For the text-containing cell, return its midpoint in (X, Y) coordinate format. 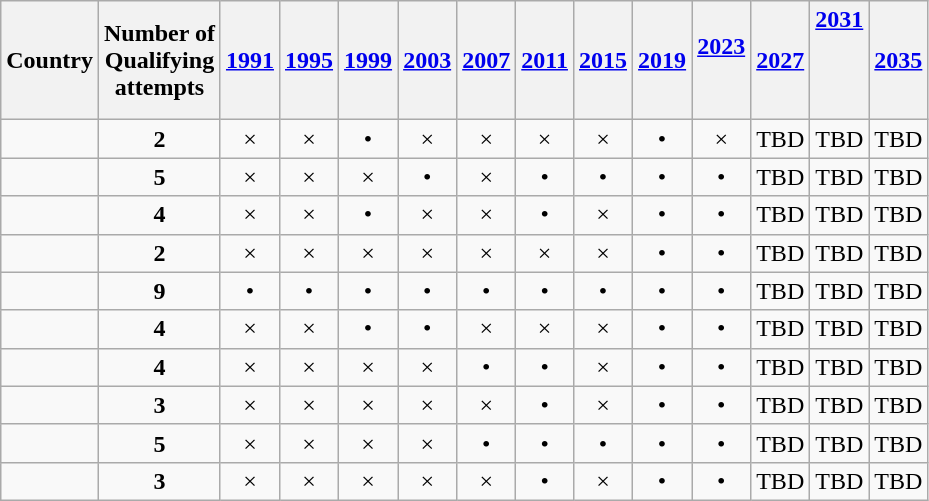
2027 (780, 60)
9 (159, 291)
2035 (898, 60)
Country (50, 60)
1991 (250, 60)
Number of Qualifying attempts (159, 60)
2007 (486, 60)
1995 (308, 60)
2019 (662, 60)
2031 (840, 60)
2011 (545, 60)
2015 (602, 60)
2003 (428, 60)
2023 (722, 60)
1999 (368, 60)
